Search for the cell housing the specified text and yield its (x, y) center coordinate. 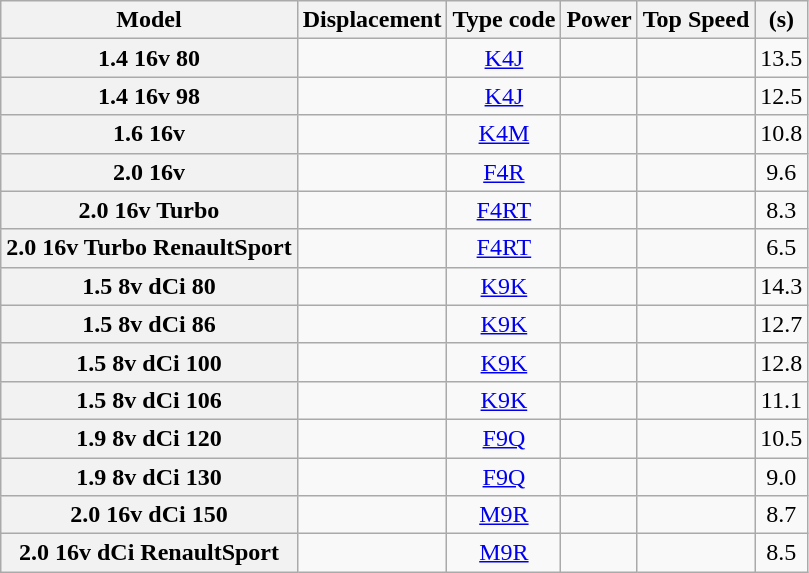
1.5 8v dCi 80 (149, 286)
1.9 8v dCi 130 (149, 477)
1.4 16v 80 (149, 58)
Displacement (372, 20)
1.5 8v dCi 106 (149, 400)
1.4 16v 98 (149, 96)
1.5 8v dCi 86 (149, 324)
9.6 (782, 172)
2.0 16v dCi RenaultSport (149, 553)
1.5 8v dCi 100 (149, 362)
8.3 (782, 210)
2.0 16v Turbo (149, 210)
2.0 16v Turbo RenaultSport (149, 248)
Power (599, 20)
9.0 (782, 477)
8.5 (782, 553)
10.5 (782, 438)
1.9 8v dCi 120 (149, 438)
F4R (504, 172)
Model (149, 20)
11.1 (782, 400)
2.0 16v (149, 172)
8.7 (782, 515)
6.5 (782, 248)
2.0 16v dCi 150 (149, 515)
Type code (504, 20)
12.5 (782, 96)
1.6 16v (149, 134)
(s) (782, 20)
12.8 (782, 362)
12.7 (782, 324)
K4M (504, 134)
14.3 (782, 286)
Top Speed (696, 20)
10.8 (782, 134)
13.5 (782, 58)
